Identify which cell holds the provided text, then report its [X, Y] central coordinate. 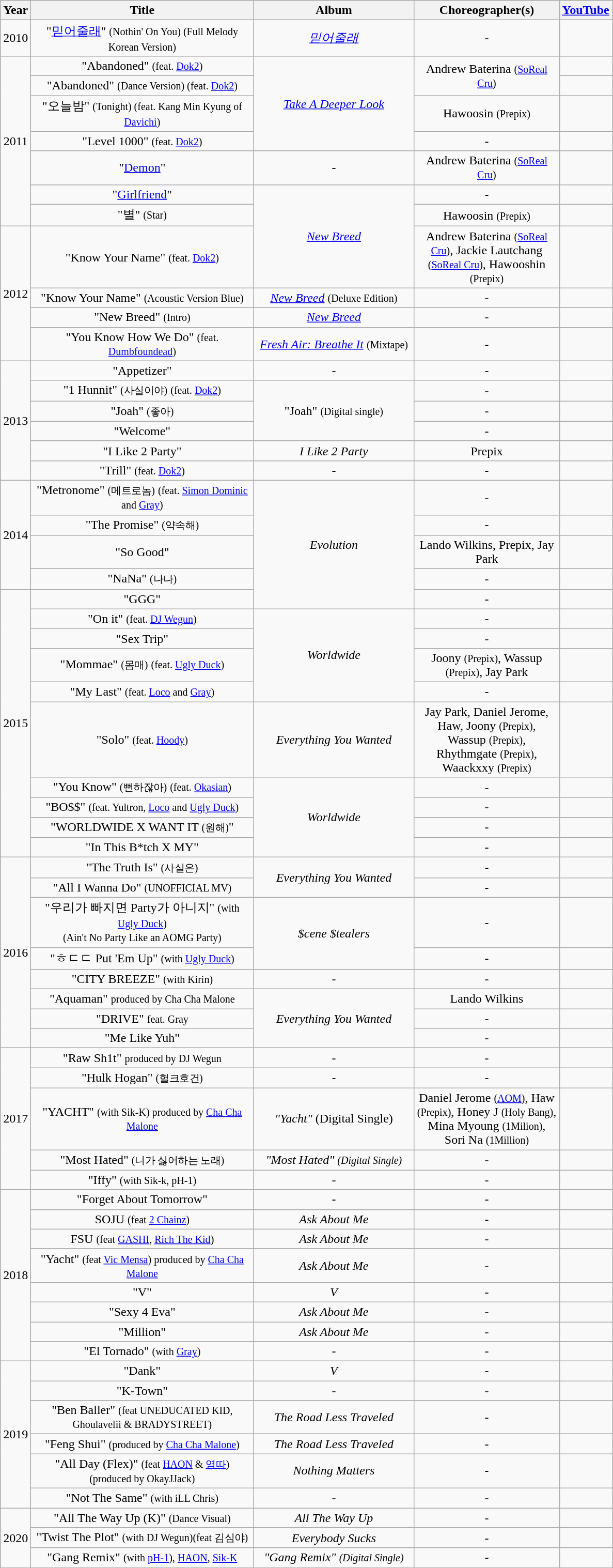
Nothing Matters [334, 1471]
"Yacht" (feat Vic Mensa) produced by Cha Cha Malone [143, 1265]
"YACHT" (with Sik-K) produced by Cha Cha Malone [143, 1118]
2014 [15, 534]
2010 [15, 38]
"All The Way Up (K)" (Dance Visual) [143, 1518]
Evolution [334, 545]
2012 [15, 294]
"WORLDWIDE X WANT IT (원해)" [143, 827]
"별" (Star) [143, 215]
"믿어줄래" (Nothin' On You) (Full Melody Korean Version) [143, 38]
"You Know" (뻔하잖아) (feat. Okasian) [143, 788]
"우리가 빠지면 Party가 아니지" (with Ugly Duck) (Ain't No Party Like an AOMG Party) [143, 922]
"You Know How We Do" (feat. Dumbfoundead) [143, 344]
"Me Like Yuh" [143, 1038]
"Joah" (Digital single) [334, 410]
"Know Your Name" (Acoustic Version Blue) [143, 298]
"All Day (Flex)" (feat HAON & 염따) (produced by OkayJJack) [143, 1471]
"Welcome" [143, 431]
"Trill" (feat. Dok2) [143, 470]
Lando Wilkins, Prepix, Jay Park [486, 552]
"All I Wanna Do" (UNOFFICIAL MV) [143, 887]
"Not The Same" (with iLL Chris) [143, 1498]
"GGG" [143, 599]
Choreographer(s) [486, 10]
"I Like 2 Party" [143, 451]
"NaNa" (나나) [143, 579]
"In This B*tch X MY" [143, 848]
2011 [15, 141]
"K-Town" [143, 1391]
YouTube [586, 10]
"So Good" [143, 552]
"Million" [143, 1332]
"Iffy" (with Sik-k, pH-1) [143, 1180]
2019 [15, 1435]
Title [143, 10]
"Most Hated" (Digital Single) [334, 1160]
Joony (Prepix), Wassup (Prepix), Jay Park [486, 665]
Fresh Air: Breathe It (Mixtape) [334, 344]
"Mommae" (몸매) (feat. Ugly Duck) [143, 665]
"On it" (feat. DJ Wegun) [143, 619]
"Abandoned" (Dance Version) (feat. Dok2) [143, 85]
"Metronome" (메트로놈) (feat. Simon Dominic and Gray) [143, 497]
"Twist The Plot" (with DJ Wegun)(feat 김심야) [143, 1538]
"Hulk Hogan" (헐크호건) [143, 1078]
SOJU (feat 2 Chainz) [143, 1219]
2016 [15, 953]
I Like 2 Party [334, 451]
"ㅎㄷㄷ Put 'Em Up" (with Ugly Duck) [143, 958]
"DRIVE" feat. Gray [143, 1019]
FSU (feat GASHI, Rich The Kid) [143, 1239]
"New Breed" (Intro) [143, 317]
$cene $tealers [334, 933]
"Gang Remix" (Digital Single) [334, 1558]
"CITY BREEZE" (with Kirin) [143, 979]
"Girlfriend" [143, 194]
Everybody Sucks [334, 1538]
"Sex Trip" [143, 638]
New Breed (Deluxe Edition) [334, 298]
"Appetizer" [143, 371]
"Abandoned" (feat. Dok2) [143, 66]
Take A Deeper Look [334, 103]
2020 [15, 1538]
"V" [143, 1292]
"오늘밤" (Tonight) (feat. Kang Min Kyung of Davichi) [143, 113]
"Yacht" (Digital Single) [334, 1118]
Andrew Baterina (SoReal Cru), Jackie Lautchang (SoReal Cru), Hawooshin (Prepix) [486, 257]
"Forget About Tomorrow" [143, 1200]
"Ben Baller" (feat UNEDUCATED KID, Ghoulavelii & BRADYSTREET) [143, 1417]
"Dank" [143, 1371]
"Aquaman" produced by Cha Cha Malone [143, 999]
"El Tornado" (with Gray) [143, 1351]
"The Truth Is" (사실은) [143, 868]
2015 [15, 724]
믿어줄래 [334, 38]
"Gang Remix" (with pH-1), HAON, Sik-K [143, 1558]
Jay Park, Daniel Jerome, Haw, Joony (Prepix), Wassup (Prepix), Rhythmgate (Prepix), Waackxxy (Prepix) [486, 740]
"My Last" (feat. Loco and Gray) [143, 691]
"Level 1000" (feat. Dok2) [143, 141]
"Know Your Name" (feat. Dok2) [143, 257]
"Solo" (feat. Hoody) [143, 740]
Daniel Jerome (AOM), Haw (Prepix), Honey J (Holy Bang), Mina Myoung (1Milion), Sori Na (1Million) [486, 1118]
"Feng Shui" (produced by Cha Cha Malone) [143, 1444]
Year [15, 10]
"1 Hunnit" (사실이야) (feat. Dok2) [143, 391]
2017 [15, 1119]
"Raw Sh1t" produced by DJ Wegun [143, 1058]
"Sexy 4 Eva" [143, 1312]
Album [334, 10]
"Joah" (좋아) [143, 411]
"BO$$" (feat. Yultron, Loco and Ugly Duck) [143, 807]
"The Promise" (약속해) [143, 525]
"Demon" [143, 167]
"Most Hated" (니가 싫어하는 노래) [143, 1160]
2018 [15, 1275]
2013 [15, 421]
Prepix [486, 451]
Lando Wilkins [486, 999]
All The Way Up [334, 1518]
